Identify which cell holds the provided text, then report its [X, Y] central coordinate. 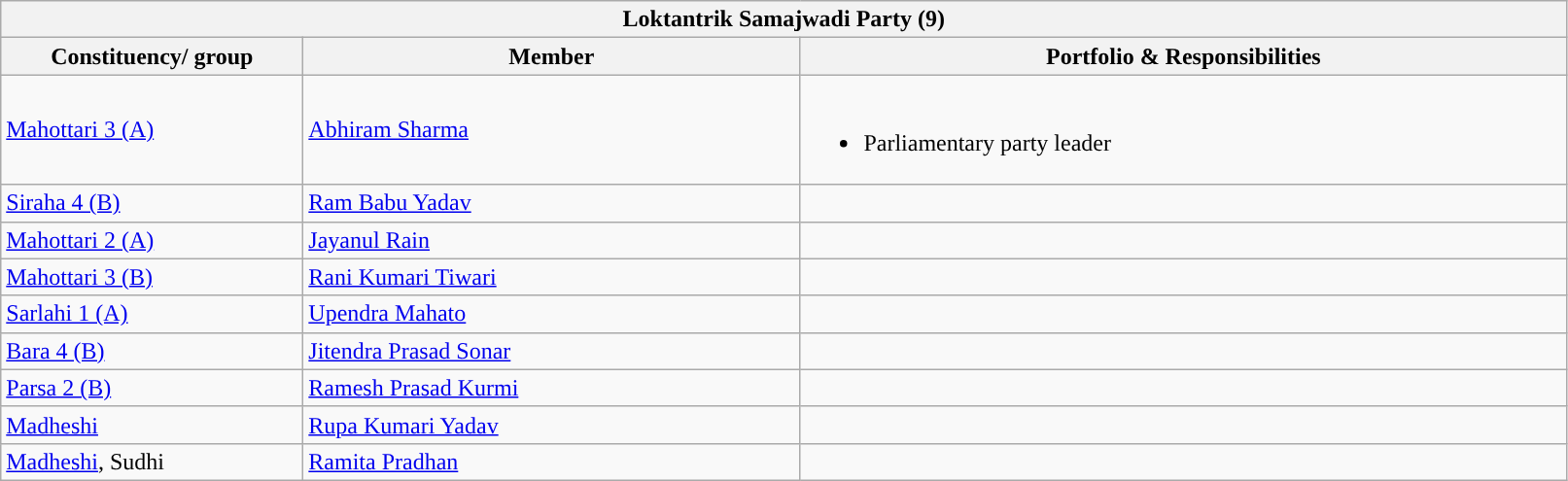
Constituency/ group [152, 56]
Parsa 2 (B) [152, 388]
Portfolio & Responsibilities [1184, 56]
Mahottari 2 (A) [152, 240]
Mahottari 3 (A) [152, 130]
Abhiram Sharma [552, 130]
Jitendra Prasad Sonar [552, 351]
Ramita Pradhan [552, 462]
Madheshi, Sudhi [152, 462]
Siraha 4 (B) [152, 203]
Upendra Mahato [552, 314]
Ram Babu Yadav [552, 203]
Rupa Kumari Yadav [552, 425]
Madheshi [152, 425]
Parliamentary party leader [1184, 130]
Ramesh Prasad Kurmi [552, 388]
Mahottari 3 (B) [152, 277]
Loktantrik Samajwadi Party (9) [784, 19]
Bara 4 (B) [152, 351]
Jayanul Rain [552, 240]
Member [552, 56]
Rani Kumari Tiwari [552, 277]
Sarlahi 1 (A) [152, 314]
